Determine the (x, y) coordinate at the center of the cell enclosing the given text.  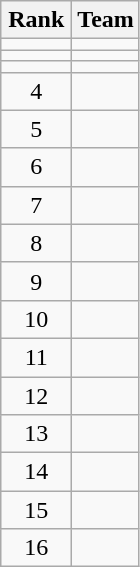
6 (36, 167)
7 (36, 205)
13 (36, 434)
14 (36, 472)
5 (36, 129)
11 (36, 357)
8 (36, 243)
4 (36, 91)
12 (36, 395)
16 (36, 548)
9 (36, 281)
Rank (36, 20)
15 (36, 510)
10 (36, 319)
Team (106, 20)
